Detect which cell encompasses the target text, then output its [X, Y] center coordinate. 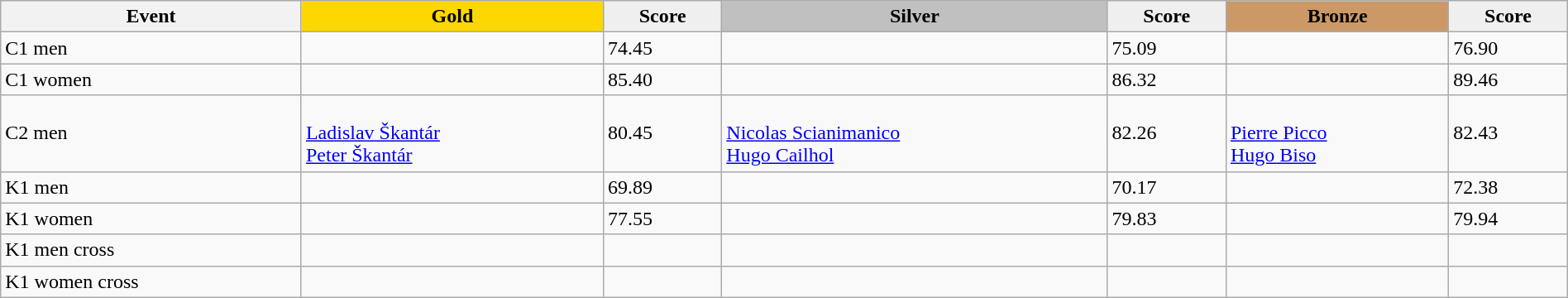
82.43 [1508, 133]
Nicolas ScianimanicoHugo Cailhol [915, 133]
Event [151, 17]
76.90 [1508, 48]
K1 men cross [151, 250]
Bronze [1336, 17]
72.38 [1508, 187]
77.55 [662, 219]
82.26 [1166, 133]
C2 men [151, 133]
75.09 [1166, 48]
74.45 [662, 48]
C1 men [151, 48]
79.83 [1166, 219]
69.89 [662, 187]
K1 women cross [151, 281]
K1 women [151, 219]
Silver [915, 17]
Gold [452, 17]
Ladislav ŠkantárPeter Škantár [452, 133]
K1 men [151, 187]
70.17 [1166, 187]
86.32 [1166, 79]
C1 women [151, 79]
85.40 [662, 79]
80.45 [662, 133]
89.46 [1508, 79]
Pierre PiccoHugo Biso [1336, 133]
79.94 [1508, 219]
